Locate the cell with the specified text and output its (x, y) center coordinate. 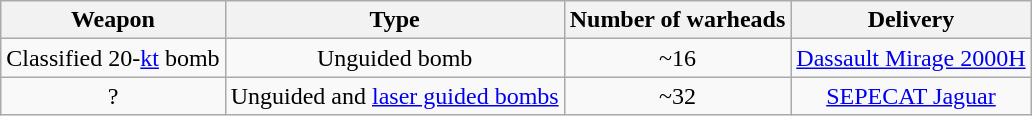
Unguided and laser guided bombs (394, 96)
Classified 20-kt bomb (113, 58)
Type (394, 20)
? (113, 96)
Dassault Mirage 2000H (911, 58)
Weapon (113, 20)
Unguided bomb (394, 58)
~16 (678, 58)
Delivery (911, 20)
Number of warheads (678, 20)
~32 (678, 96)
SEPECAT Jaguar (911, 96)
